Pinpoint the cell where the given text exists, returning its [x, y] midpoint coordinate. 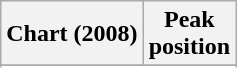
Chart (2008) [72, 34]
Peak position [189, 34]
